Capture the cell that displays the provided text and extract its [x, y] central coordinate. 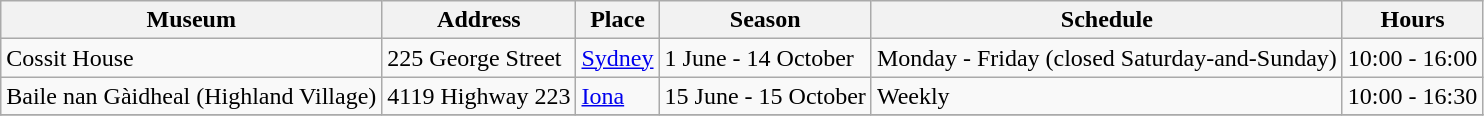
1 June - 14 October [765, 58]
15 June - 15 October [765, 96]
Cossit House [192, 58]
Schedule [1106, 20]
Museum [192, 20]
Weekly [1106, 96]
Address [479, 20]
Sydney [618, 58]
Season [765, 20]
4119 Highway 223 [479, 96]
Monday - Friday (closed Saturday-and-Sunday) [1106, 58]
225 George Street [479, 58]
10:00 - 16:00 [1412, 58]
Iona [618, 96]
Baile nan Gàidheal (Highland Village) [192, 96]
Hours [1412, 20]
Place [618, 20]
10:00 - 16:30 [1412, 96]
